Provide the (X, Y) coordinate of the cell's center where the given text is located.  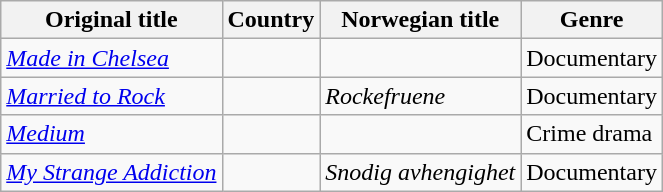
Medium (112, 134)
Crime drama (592, 134)
Country (271, 20)
Original title (112, 20)
Snodig avhengighet (420, 172)
Rockefruene (420, 96)
Married to Rock (112, 96)
Genre (592, 20)
Norwegian title (420, 20)
My Strange Addiction (112, 172)
Made in Chelsea (112, 58)
